Capture the cell that displays the provided text and extract its (X, Y) central coordinate. 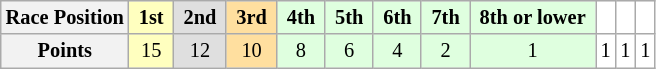
2nd (200, 17)
8th or lower (533, 17)
1st (152, 17)
3rd (251, 17)
Points (65, 51)
15 (152, 51)
7th (445, 17)
6 (349, 51)
Race Position (65, 17)
8 (301, 51)
5th (349, 17)
6th (397, 17)
10 (251, 51)
4 (397, 51)
2 (445, 51)
4th (301, 17)
12 (200, 51)
